Scan for the cell matching the given text and deliver its (x, y) coordinate at center. 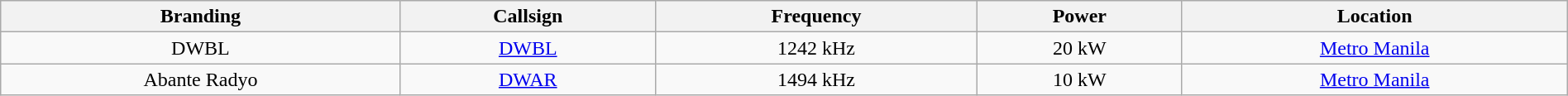
20 kW (1080, 48)
Power (1080, 17)
Callsign (528, 17)
1242 kHz (815, 48)
DWAR (528, 79)
Frequency (815, 17)
10 kW (1080, 79)
Branding (200, 17)
Location (1374, 17)
1494 kHz (815, 79)
Abante Radyo (200, 79)
